Return the [X, Y] coordinate for the center point of the cell that contains the specified text.  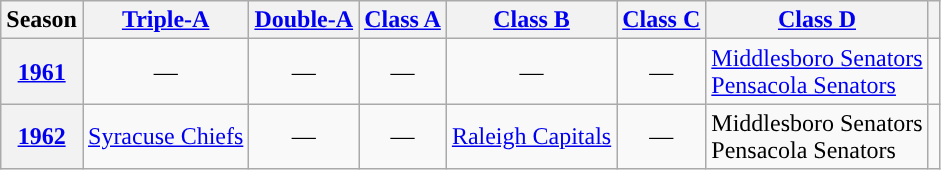
Triple-A [165, 20]
Double-A [304, 20]
Class A [403, 20]
Class C [662, 20]
Raleigh Capitals [531, 136]
Class D [817, 20]
Class B [531, 20]
Season [42, 20]
1961 [42, 72]
Syracuse Chiefs [165, 136]
1962 [42, 136]
